Search for the cell housing the specified text and yield its [x, y] center coordinate. 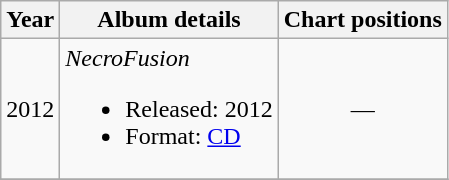
2012 [30, 109]
Chart positions [362, 20]
NecroFusionReleased: 2012Format: CD [169, 109]
— [362, 109]
Album details [169, 20]
Year [30, 20]
